Identify which cell holds the provided text, then report its [x, y] central coordinate. 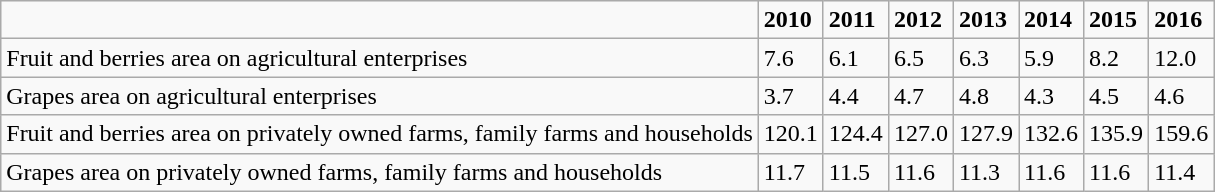
3.7 [790, 96]
4.7 [920, 96]
120.1 [790, 134]
11.5 [856, 172]
Fruit and berries area on privately owned farms, family farms and households [380, 134]
Grapes area on privately owned farms, family farms and households [380, 172]
132.6 [1052, 134]
4.6 [1182, 96]
4.8 [986, 96]
2012 [920, 20]
11.4 [1182, 172]
4.4 [856, 96]
Grapes area on agricultural enterprises [380, 96]
5.9 [1052, 58]
124.4 [856, 134]
2016 [1182, 20]
2013 [986, 20]
2014 [1052, 20]
2010 [790, 20]
6.1 [856, 58]
11.3 [986, 172]
2011 [856, 20]
6.5 [920, 58]
2015 [1116, 20]
Fruit and berries area on agricultural enterprises [380, 58]
159.6 [1182, 134]
4.5 [1116, 96]
8.2 [1116, 58]
135.9 [1116, 134]
7.6 [790, 58]
12.0 [1182, 58]
11.7 [790, 172]
127.9 [986, 134]
6.3 [986, 58]
127.0 [920, 134]
4.3 [1052, 96]
